Identify which cell holds the provided text, then report its [X, Y] central coordinate. 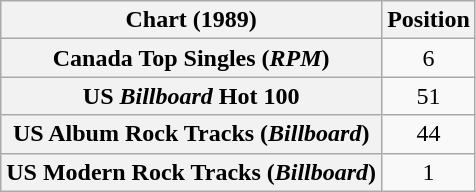
44 [429, 134]
6 [429, 58]
Position [429, 20]
Chart (1989) [192, 20]
1 [429, 172]
US Modern Rock Tracks (Billboard) [192, 172]
Canada Top Singles (RPM) [192, 58]
US Album Rock Tracks (Billboard) [192, 134]
51 [429, 96]
US Billboard Hot 100 [192, 96]
